From the cell containing the given text, extract its center point as (x, y) coordinate. 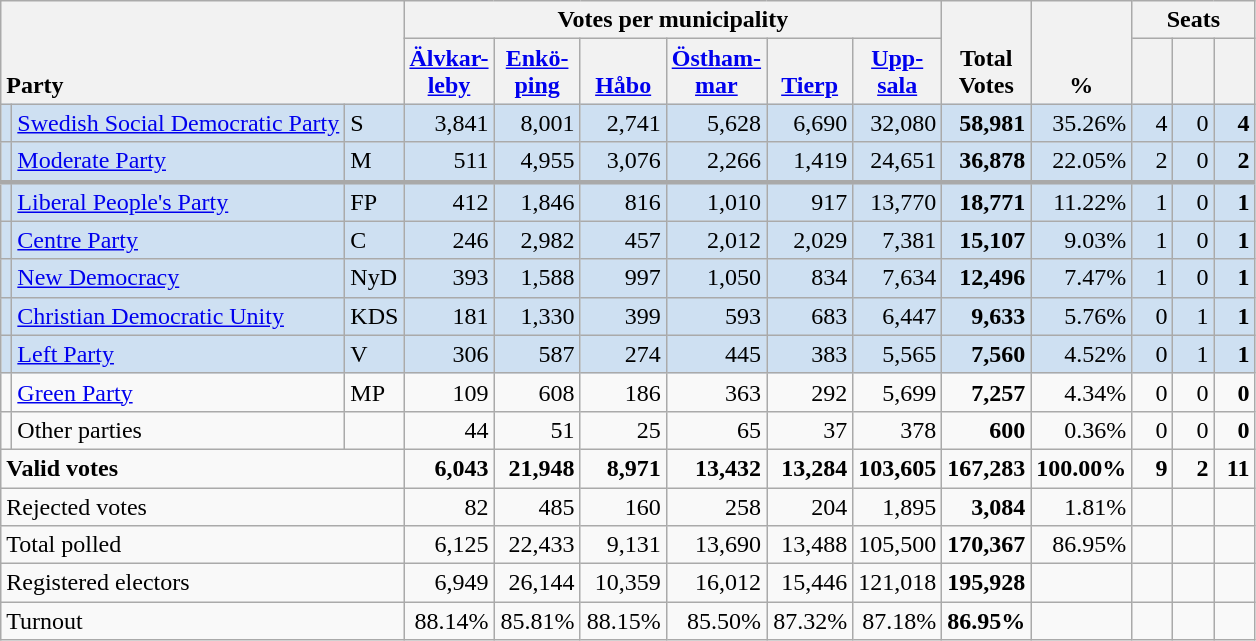
121,018 (898, 583)
Håbo (623, 72)
109 (449, 392)
2,266 (716, 162)
485 (537, 507)
274 (623, 354)
3,084 (986, 507)
1,010 (716, 202)
21,948 (537, 468)
4,955 (537, 162)
195,928 (986, 583)
412 (449, 202)
Votes per municipality (673, 20)
600 (986, 430)
65 (716, 430)
8,971 (623, 468)
1,419 (810, 162)
834 (810, 278)
Upp- sala (898, 72)
New Democracy (178, 278)
6,690 (810, 123)
82 (449, 507)
6,125 (449, 545)
Moderate Party (178, 162)
11 (1234, 468)
186 (623, 392)
11.22% (1082, 202)
Party (202, 52)
511 (449, 162)
100.00% (1082, 468)
1,588 (537, 278)
6,043 (449, 468)
S (374, 123)
KDS (374, 316)
5.76% (1082, 316)
51 (537, 430)
Turnout (202, 621)
683 (810, 316)
13,770 (898, 202)
1,330 (537, 316)
44 (449, 430)
258 (716, 507)
3,076 (623, 162)
6,949 (449, 583)
MP (374, 392)
399 (623, 316)
593 (716, 316)
457 (623, 240)
7,634 (898, 278)
24,651 (898, 162)
0.36% (1082, 430)
88.15% (623, 621)
997 (623, 278)
32,080 (898, 123)
Rejected votes (202, 507)
15,446 (810, 583)
12,496 (986, 278)
9.03% (1082, 240)
2,029 (810, 240)
85.81% (537, 621)
M (374, 162)
1.81% (1082, 507)
C (374, 240)
Left Party (178, 354)
26,144 (537, 583)
393 (449, 278)
181 (449, 316)
7,381 (898, 240)
9 (1152, 468)
Älvkar- leby (449, 72)
103,605 (898, 468)
Tierp (810, 72)
160 (623, 507)
445 (716, 354)
383 (810, 354)
36,878 (986, 162)
Enkö- ping (537, 72)
Total Votes (986, 52)
FP (374, 202)
V (374, 354)
88.14% (449, 621)
1,846 (537, 202)
292 (810, 392)
22.05% (1082, 162)
105,500 (898, 545)
8,001 (537, 123)
Swedish Social Democratic Party (178, 123)
9,633 (986, 316)
7,560 (986, 354)
587 (537, 354)
608 (537, 392)
22,433 (537, 545)
2,741 (623, 123)
13,690 (716, 545)
917 (810, 202)
Valid votes (202, 468)
306 (449, 354)
18,771 (986, 202)
204 (810, 507)
13,432 (716, 468)
5,699 (898, 392)
6,447 (898, 316)
378 (898, 430)
4.34% (1082, 392)
167,283 (986, 468)
2,012 (716, 240)
363 (716, 392)
NyD (374, 278)
13,284 (810, 468)
7,257 (986, 392)
15,107 (986, 240)
5,565 (898, 354)
Other parties (178, 430)
3,841 (449, 123)
1,050 (716, 278)
Total polled (202, 545)
170,367 (986, 545)
85.50% (716, 621)
5,628 (716, 123)
Green Party (178, 392)
87.32% (810, 621)
10,359 (623, 583)
816 (623, 202)
Seats (1194, 20)
87.18% (898, 621)
7.47% (1082, 278)
13,488 (810, 545)
Centre Party (178, 240)
1,895 (898, 507)
2,982 (537, 240)
35.26% (1082, 123)
% (1082, 52)
37 (810, 430)
25 (623, 430)
246 (449, 240)
9,131 (623, 545)
4.52% (1082, 354)
Östham- mar (716, 72)
Registered electors (202, 583)
Liberal People's Party (178, 202)
Christian Democratic Unity (178, 316)
58,981 (986, 123)
16,012 (716, 583)
